Return (x, y) of the center of cell containing provided text 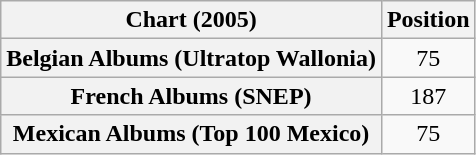
187 (428, 96)
Position (428, 20)
Chart (2005) (192, 20)
French Albums (SNEP) (192, 96)
Belgian Albums (Ultratop Wallonia) (192, 58)
Mexican Albums (Top 100 Mexico) (192, 134)
